Return [x, y] of the center of cell containing provided text 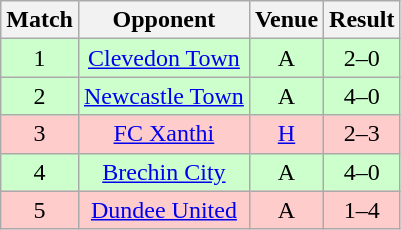
H [286, 134]
2 [40, 96]
Clevedon Town [164, 58]
Newcastle Town [164, 96]
5 [40, 210]
Dundee United [164, 210]
1–4 [362, 210]
Venue [286, 20]
2–0 [362, 58]
4 [40, 172]
FC Xanthi [164, 134]
Result [362, 20]
Brechin City [164, 172]
2–3 [362, 134]
Opponent [164, 20]
Match [40, 20]
3 [40, 134]
1 [40, 58]
